Output the (x, y) coordinate of the center of the cell containing the given text.  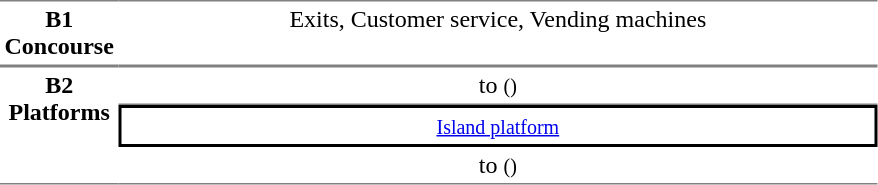
B2Platforms (59, 125)
B1Concourse (59, 33)
Island platform (498, 126)
Exits, Customer service, Vending machines (498, 33)
